Locate the cell with the specified text and output its [x, y] center coordinate. 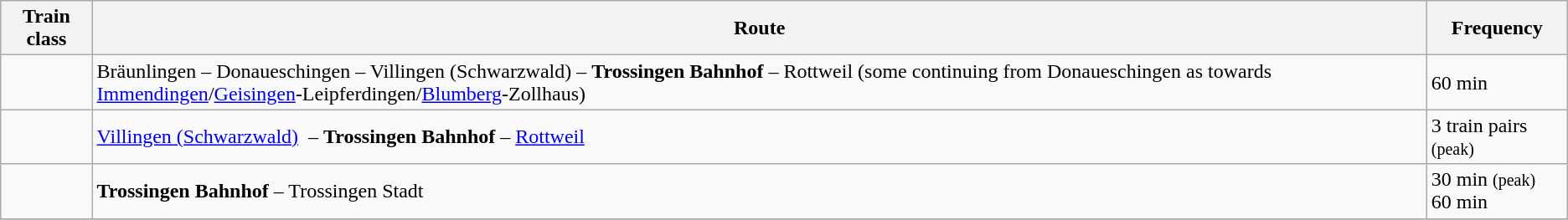
60 min [1497, 82]
Trossingen Bahnhof – Trossingen Stadt [759, 191]
30 min (peak)60 min [1497, 191]
Villingen (Schwarzwald) – Trossingen Bahnhof – Rottweil [759, 137]
Frequency [1497, 28]
3 train pairs (peak) [1497, 137]
Route [759, 28]
Train class [47, 28]
